Capture the cell that displays the provided text and extract its [X, Y] central coordinate. 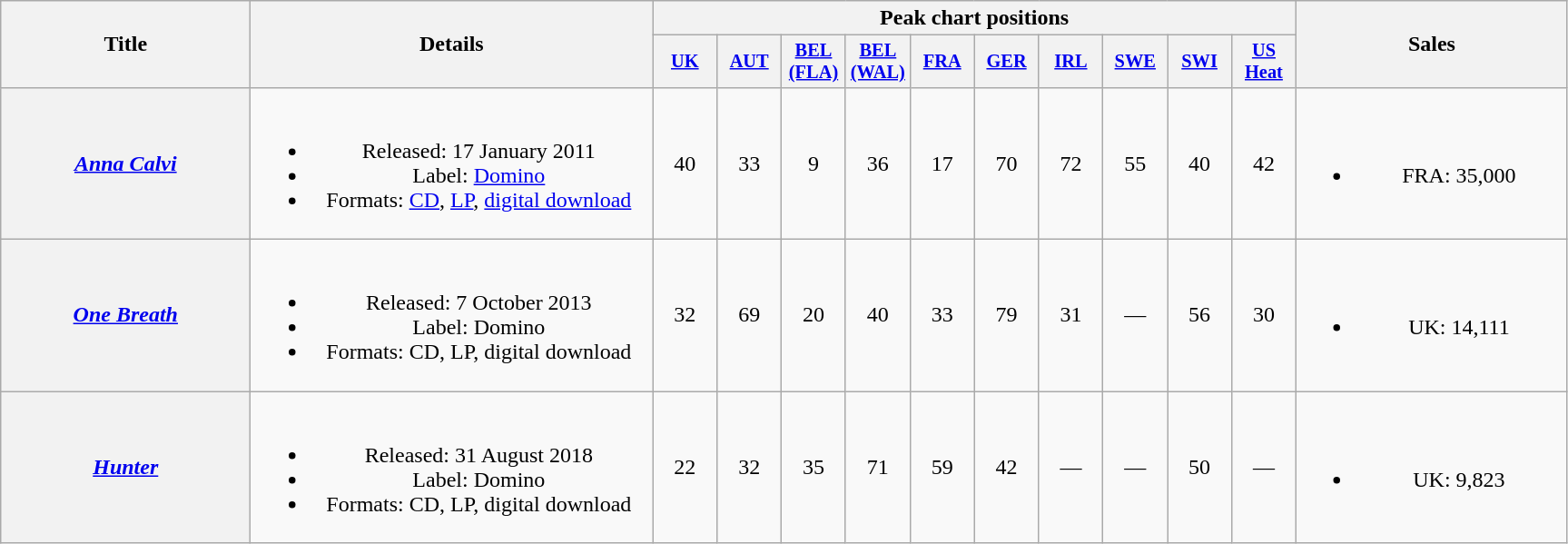
UK: 9,823 [1431, 467]
FRA [942, 62]
35 [814, 467]
US Heat [1264, 62]
FRA: 35,000 [1431, 163]
UK [685, 62]
31 [1071, 316]
55 [1135, 163]
69 [750, 316]
Sales [1431, 45]
IRL [1071, 62]
30 [1264, 316]
36 [877, 163]
50 [1200, 467]
Released: 7 October 2013Label: DominoFormats: CD, LP, digital download [452, 316]
79 [1006, 316]
17 [942, 163]
UK: 14,111 [1431, 316]
20 [814, 316]
Released: 17 January 2011Label: DominoFormats: CD, LP, digital download [452, 163]
Hunter [125, 467]
GER [1006, 62]
56 [1200, 316]
Released: 31 August 2018Label: DominoFormats: CD, LP, digital download [452, 467]
Title [125, 45]
BEL (FLA) [814, 62]
22 [685, 467]
72 [1071, 163]
59 [942, 467]
Anna Calvi [125, 163]
71 [877, 467]
One Breath [125, 316]
SWE [1135, 62]
Peak chart positions [975, 18]
Details [452, 45]
AUT [750, 62]
70 [1006, 163]
9 [814, 163]
SWI [1200, 62]
BEL (WAL) [877, 62]
